Return the (X, Y) coordinate for the center point of the cell that contains the specified text.  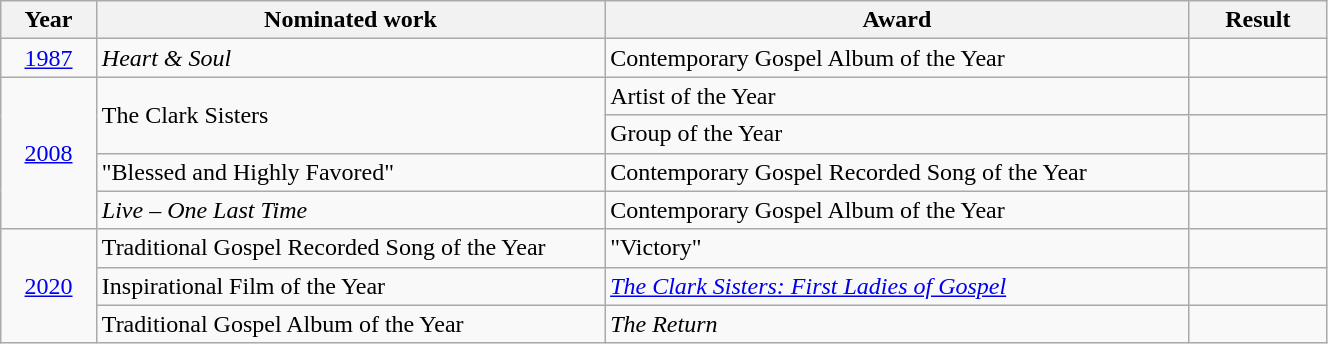
Award (898, 20)
"Victory" (898, 248)
2020 (49, 286)
Artist of the Year (898, 96)
Live – One Last Time (350, 210)
Nominated work (350, 20)
Heart & Soul (350, 58)
Traditional Gospel Recorded Song of the Year (350, 248)
The Clark Sisters (350, 115)
Result (1258, 20)
Traditional Gospel Album of the Year (350, 324)
Group of the Year (898, 134)
The Clark Sisters: First Ladies of Gospel (898, 286)
The Return (898, 324)
"Blessed and Highly Favored" (350, 172)
2008 (49, 153)
1987 (49, 58)
Inspirational Film of the Year (350, 286)
Year (49, 20)
Contemporary Gospel Recorded Song of the Year (898, 172)
